Extract the (x, y) coordinate from the center of the cell holding the provided text.  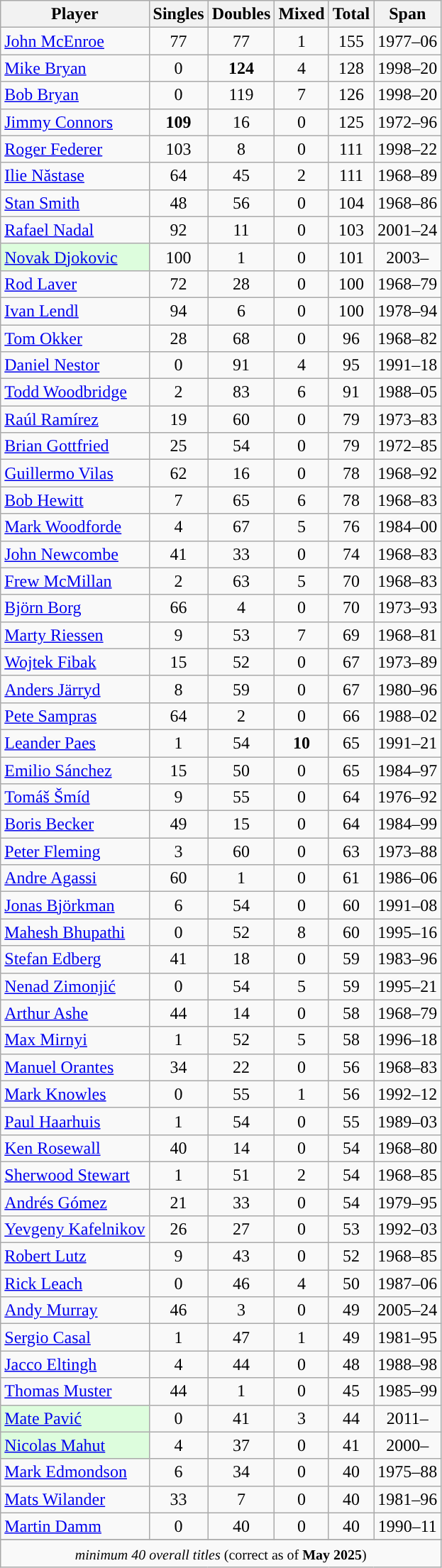
Stan Smith (75, 203)
22 (241, 1067)
Nicolas Mahut (75, 1445)
John McEnroe (75, 41)
Tom Okker (75, 338)
19 (179, 419)
Ken Rosewall (75, 1148)
1968–92 (407, 473)
Bob Hewitt (75, 500)
Roger Federer (75, 149)
Bob Bryan (75, 95)
2003– (407, 257)
18 (241, 959)
1983–96 (407, 959)
119 (241, 95)
21 (179, 1203)
Andrés Gómez (75, 1203)
1986–06 (407, 878)
1995–16 (407, 932)
Paul Haarhuis (75, 1121)
Thomas Muster (75, 1391)
1978–94 (407, 311)
101 (351, 257)
Ilie Năstase (75, 176)
Jonas Björkman (75, 905)
1985–99 (407, 1391)
37 (241, 1445)
25 (179, 446)
1968–86 (407, 203)
Novak Djokovic (75, 257)
1991–21 (407, 743)
1972–85 (407, 446)
Raúl Ramírez (75, 419)
92 (179, 230)
61 (351, 878)
72 (179, 284)
Span (407, 14)
Jacco Eltingh (75, 1364)
Robert Lutz (75, 1257)
Ivan Lendl (75, 311)
2000– (407, 1445)
1984–97 (407, 770)
John Newcombe (75, 554)
Nenad Zimonjić (75, 986)
Singles (179, 14)
minimum 40 overall titles (correct as of May 2025) (221, 1553)
1987–06 (407, 1283)
1973–89 (407, 662)
1981–96 (407, 1499)
1980–96 (407, 689)
11 (241, 230)
62 (179, 473)
Mate Pavić (75, 1418)
Guillermo Vilas (75, 473)
1976–92 (407, 797)
126 (351, 95)
Todd Woodbridge (75, 392)
Tomáš Šmíd (75, 797)
128 (351, 68)
1973–83 (407, 419)
Mats Wilander (75, 1499)
Martin Damm (75, 1526)
Rick Leach (75, 1283)
1972–96 (407, 122)
Manuel Orantes (75, 1067)
1975–88 (407, 1472)
1989–03 (407, 1121)
Jimmy Connors (75, 122)
1992–03 (407, 1230)
109 (179, 122)
83 (241, 392)
1995–21 (407, 986)
Brian Gottfried (75, 446)
Rod Laver (75, 284)
Mark Edmondson (75, 1472)
Stefan Edberg (75, 959)
96 (351, 338)
Daniel Nestor (75, 365)
1991–08 (407, 905)
1996–18 (407, 1040)
1968–82 (407, 338)
94 (179, 311)
Peter Fleming (75, 851)
51 (241, 1175)
Mixed (302, 14)
Doubles (241, 14)
Emilio Sánchez (75, 770)
Andre Agassi (75, 878)
1988–05 (407, 392)
Marty Riessen (75, 635)
Arthur Ashe (75, 1013)
1988–98 (407, 1364)
Mahesh Bhupathi (75, 932)
104 (351, 203)
1990–11 (407, 1526)
2005–24 (407, 1310)
Mark Woodforde (75, 527)
1998–22 (407, 149)
2011– (407, 1418)
Anders Järryd (75, 689)
Player (75, 14)
124 (241, 68)
1973–88 (407, 851)
1968–80 (407, 1148)
1968–81 (407, 635)
1977–06 (407, 41)
69 (351, 635)
1984–99 (407, 824)
Leander Paes (75, 743)
1992–12 (407, 1094)
1984–00 (407, 527)
1973–93 (407, 608)
1981–95 (407, 1337)
Rafael Nadal (75, 230)
74 (351, 554)
Björn Borg (75, 608)
27 (241, 1230)
Frew McMillan (75, 581)
76 (351, 527)
95 (351, 365)
Pete Sampras (75, 716)
Mark Knowles (75, 1094)
Yevgeny Kafelnikov (75, 1230)
155 (351, 41)
Wojtek Fibak (75, 662)
10 (302, 743)
1991–18 (407, 365)
2001–24 (407, 230)
Sherwood Stewart (75, 1175)
125 (351, 122)
1988–02 (407, 716)
Sergio Casal (75, 1337)
Boris Becker (75, 824)
Mike Bryan (75, 68)
Andy Murray (75, 1310)
43 (241, 1257)
26 (179, 1230)
Max Mirnyi (75, 1040)
1968–89 (407, 176)
Total (351, 14)
1979–95 (407, 1203)
47 (241, 1337)
68 (241, 338)
